Output the [x, y] coordinate of the center of the cell containing the given text.  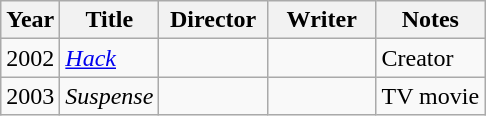
Hack [110, 58]
Title [110, 20]
Notes [430, 20]
Suspense [110, 96]
Creator [430, 58]
TV movie [430, 96]
2003 [30, 96]
Writer [322, 20]
Director [214, 20]
2002 [30, 58]
Year [30, 20]
